Locate the cell with the specified text and output its [X, Y] center coordinate. 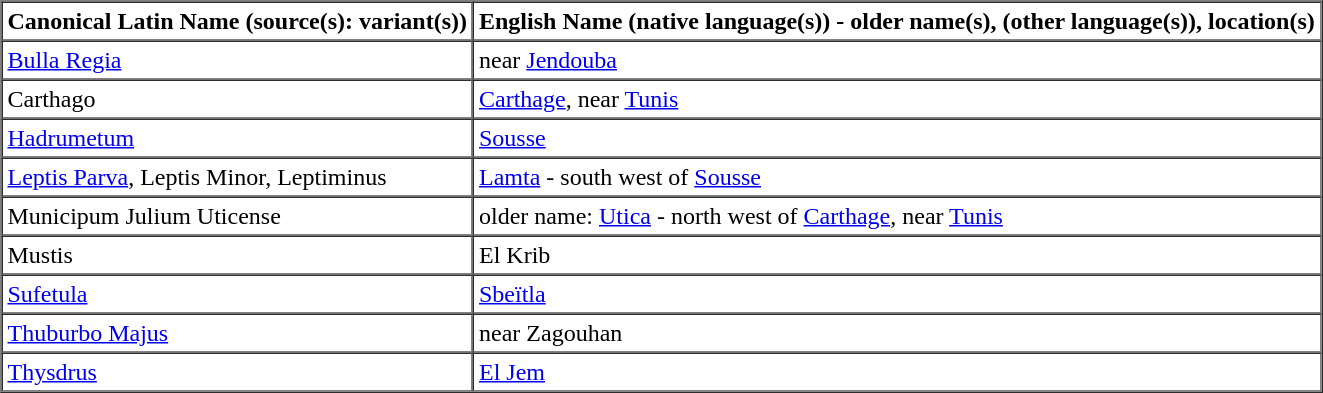
near Zagouhan [897, 334]
Municipum Julium Uticense [238, 216]
older name: Utica - north west of Carthage, near Tunis [897, 216]
Canonical Latin Name (source(s): variant(s)) [238, 22]
Bulla Regia [238, 60]
near Jendouba [897, 60]
Hadrumetum [238, 138]
English Name (native language(s)) - older name(s), (other language(s)), location(s) [897, 22]
Sufetula [238, 294]
Carthage, near Tunis [897, 100]
El Krib [897, 256]
Thuburbo Majus [238, 334]
Sousse [897, 138]
Mustis [238, 256]
Carthago [238, 100]
Sbeïtla [897, 294]
Lamta - south west of Sousse [897, 178]
Thysdrus [238, 372]
Leptis Parva, Leptis Minor, Leptiminus [238, 178]
El Jem [897, 372]
